Pinpoint the cell where the given text exists, returning its (X, Y) midpoint coordinate. 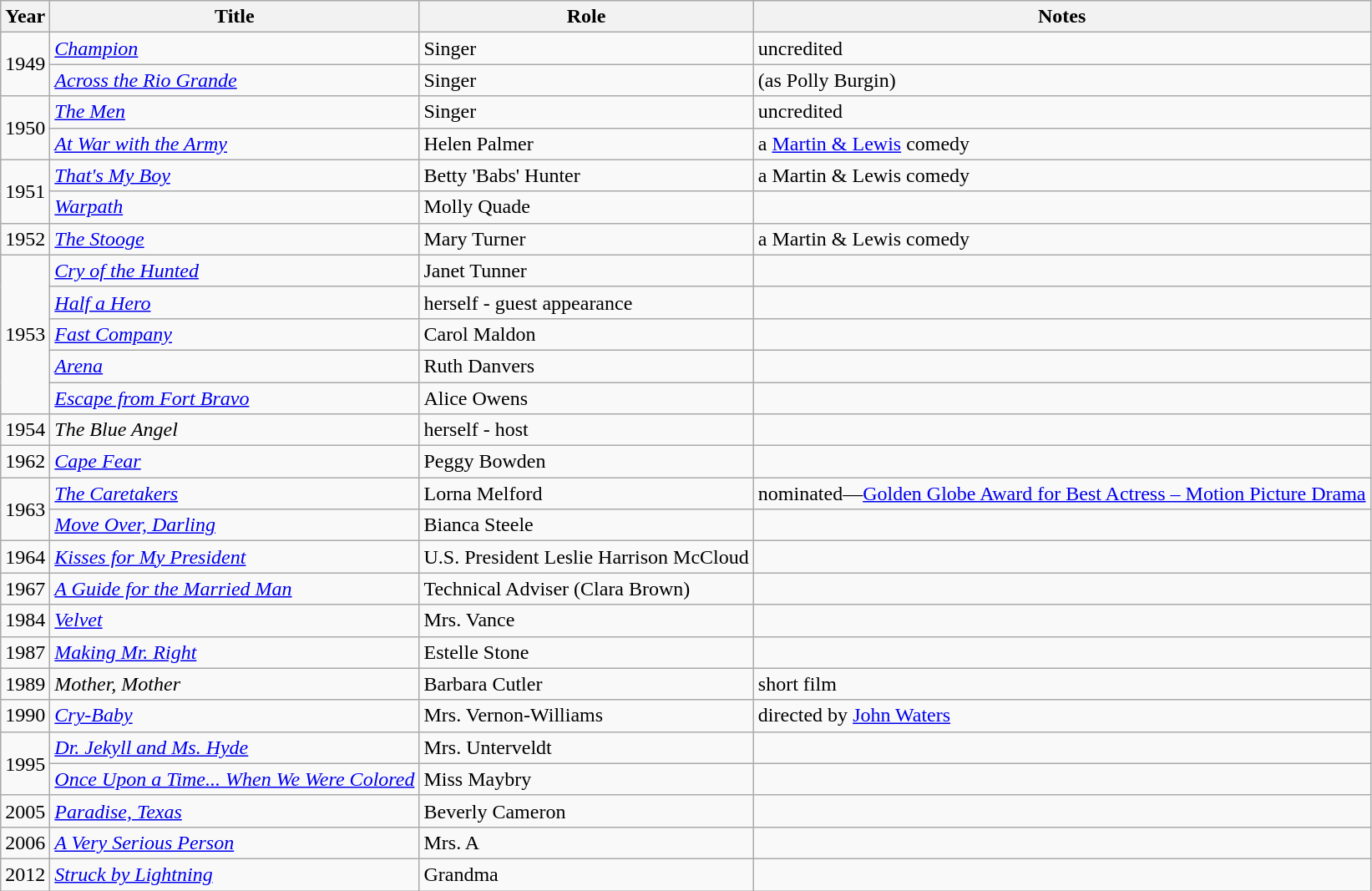
That's My Boy (235, 175)
Cape Fear (235, 462)
Barbara Cutler (586, 684)
1951 (25, 191)
1967 (25, 589)
A Very Serious Person (235, 843)
The Stooge (235, 239)
Fast Company (235, 334)
Champion (235, 48)
The Caretakers (235, 494)
U.S. President Leslie Harrison McCloud (586, 557)
Notes (1062, 17)
2006 (25, 843)
Mother, Mother (235, 684)
The Blue Angel (235, 430)
Bianca Steele (586, 525)
Helen Palmer (586, 144)
Title (235, 17)
1989 (25, 684)
Mrs. Vernon-Williams (586, 716)
herself - host (586, 430)
2012 (25, 874)
1964 (25, 557)
short film (1062, 684)
Molly Quade (586, 207)
1953 (25, 334)
Half a Hero (235, 302)
Arena (235, 366)
Mrs. A (586, 843)
Kisses for My President (235, 557)
Alice Owens (586, 398)
At War with the Army (235, 144)
Dr. Jekyll and Ms. Hyde (235, 747)
Role (586, 17)
Grandma (586, 874)
Peggy Bowden (586, 462)
2005 (25, 811)
Mrs. Unterveldt (586, 747)
Paradise, Texas (235, 811)
Year (25, 17)
Mary Turner (586, 239)
1954 (25, 430)
1952 (25, 239)
1949 (25, 64)
1995 (25, 763)
Carol Maldon (586, 334)
nominated—Golden Globe Award for Best Actress – Motion Picture Drama (1062, 494)
directed by John Waters (1062, 716)
Struck by Lightning (235, 874)
Estelle Stone (586, 652)
Miss Maybry (586, 779)
(as Polly Burgin) (1062, 80)
Beverly Cameron (586, 811)
The Men (235, 112)
Move Over, Darling (235, 525)
Ruth Danvers (586, 366)
Velvet (235, 620)
Once Upon a Time... When We Were Colored (235, 779)
1950 (25, 128)
Cry of the Hunted (235, 271)
A Guide for the Married Man (235, 589)
Warpath (235, 207)
Lorna Melford (586, 494)
1990 (25, 716)
Mrs. Vance (586, 620)
Cry-Baby (235, 716)
1987 (25, 652)
Betty 'Babs' Hunter (586, 175)
1962 (25, 462)
Janet Tunner (586, 271)
1963 (25, 509)
Technical Adviser (Clara Brown) (586, 589)
1984 (25, 620)
Across the Rio Grande (235, 80)
Escape from Fort Bravo (235, 398)
Making Mr. Right (235, 652)
herself - guest appearance (586, 302)
